For the text-containing cell, return its midpoint in [x, y] coordinate format. 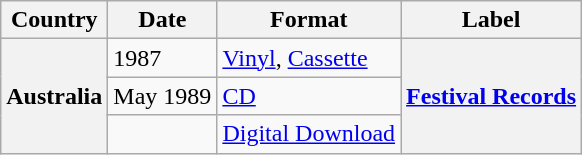
CD [309, 96]
1987 [162, 58]
Format [309, 20]
Vinyl, Cassette [309, 58]
Australia [54, 96]
Label [492, 20]
Country [54, 20]
Digital Download [309, 134]
May 1989 [162, 96]
Date [162, 20]
Festival Records [492, 96]
